Provide the (x, y) coordinate of the cell's center where the given text is located.  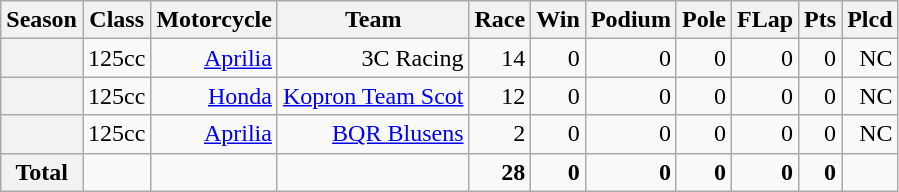
3C Racing (373, 58)
Pts (820, 20)
Pole (704, 20)
Podium (630, 20)
Plcd (870, 20)
Motorcycle (214, 20)
Kopron Team Scot (373, 96)
Class (116, 20)
FLap (766, 20)
Total (42, 172)
Win (558, 20)
Race (500, 20)
14 (500, 58)
12 (500, 96)
2 (500, 134)
BQR Blusens (373, 134)
Honda (214, 96)
Season (42, 20)
28 (500, 172)
Team (373, 20)
